Determine the (X, Y) coordinate at the center of the cell enclosing the given text.  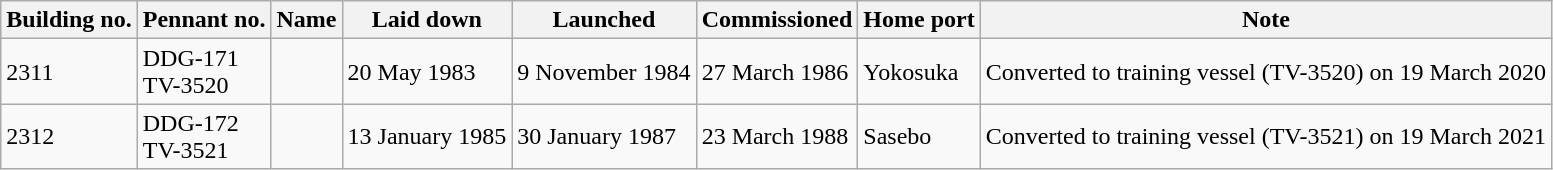
DDG-172TV-3521 (204, 136)
Pennant no. (204, 20)
Launched (604, 20)
Converted to training vessel (TV-3521) on 19 March 2021 (1266, 136)
9 November 1984 (604, 72)
13 January 1985 (427, 136)
2311 (69, 72)
30 January 1987 (604, 136)
Note (1266, 20)
Home port (919, 20)
23 March 1988 (777, 136)
27 March 1986 (777, 72)
Commissioned (777, 20)
Laid down (427, 20)
Name (306, 20)
20 May 1983 (427, 72)
Yokosuka (919, 72)
Sasebo (919, 136)
2312 (69, 136)
DDG-171TV-3520 (204, 72)
Converted to training vessel (TV-3520) on 19 March 2020 (1266, 72)
Building no. (69, 20)
